Pinpoint the cell where the given text exists, returning its [X, Y] midpoint coordinate. 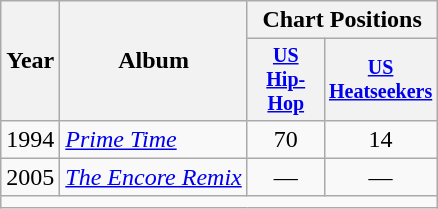
1994 [30, 139]
The Encore Remix [154, 177]
Album [154, 61]
2005 [30, 177]
US Heatseekers [380, 80]
Year [30, 61]
14 [380, 139]
70 [286, 139]
US Hip-Hop [286, 80]
Chart Positions [342, 20]
Prime Time [154, 139]
